Output the [x, y] coordinate of the center of the cell containing the given text.  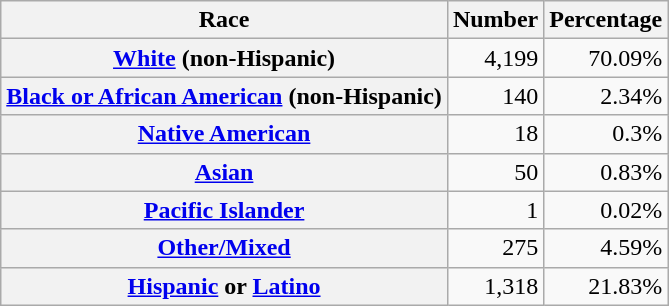
Race [224, 20]
Hispanic or Latino [224, 286]
2.34% [606, 96]
1,318 [495, 286]
21.83% [606, 286]
Pacific Islander [224, 210]
18 [495, 134]
Percentage [606, 20]
Native American [224, 134]
50 [495, 172]
Black or African American (non-Hispanic) [224, 96]
0.83% [606, 172]
275 [495, 248]
4,199 [495, 58]
4.59% [606, 248]
140 [495, 96]
0.02% [606, 210]
0.3% [606, 134]
1 [495, 210]
Asian [224, 172]
70.09% [606, 58]
Number [495, 20]
White (non-Hispanic) [224, 58]
Other/Mixed [224, 248]
